Return [x, y] of the center of cell containing provided text 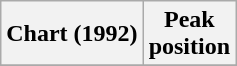
Peakposition [189, 34]
Chart (1992) [72, 34]
